Search for the cell housing the specified text and yield its [x, y] center coordinate. 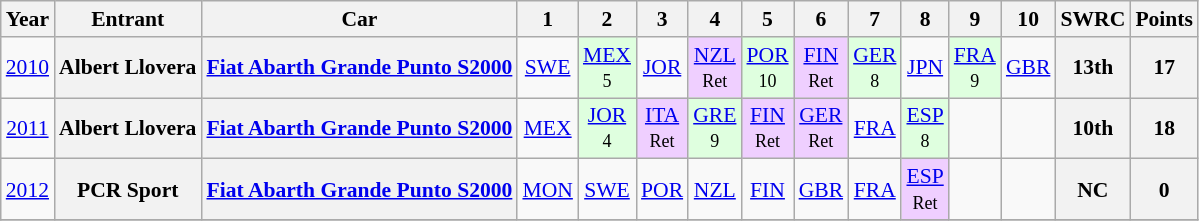
Car [359, 19]
FIN [767, 190]
Year [28, 19]
Points [1164, 19]
JOR4 [607, 128]
10 [1028, 19]
NC [1092, 190]
17 [1164, 68]
POR10 [767, 68]
13th [1092, 68]
Entrant [128, 19]
GER8 [874, 68]
6 [822, 19]
NZL [714, 190]
MON [548, 190]
JOR [662, 68]
3 [662, 19]
4 [714, 19]
JPN [924, 68]
SWRC [1092, 19]
2012 [28, 190]
GRE9 [714, 128]
POR [662, 190]
GERRet [822, 128]
8 [924, 19]
9 [975, 19]
2010 [28, 68]
FRA9 [975, 68]
PCR Sport [128, 190]
MEX [548, 128]
5 [767, 19]
NZLRet [714, 68]
MEX5 [607, 68]
18 [1164, 128]
1 [548, 19]
0 [1164, 190]
ITARet [662, 128]
ESP8 [924, 128]
7 [874, 19]
2 [607, 19]
10th [1092, 128]
2011 [28, 128]
ESPRet [924, 190]
